For the text-containing cell, return its midpoint in [X, Y] coordinate format. 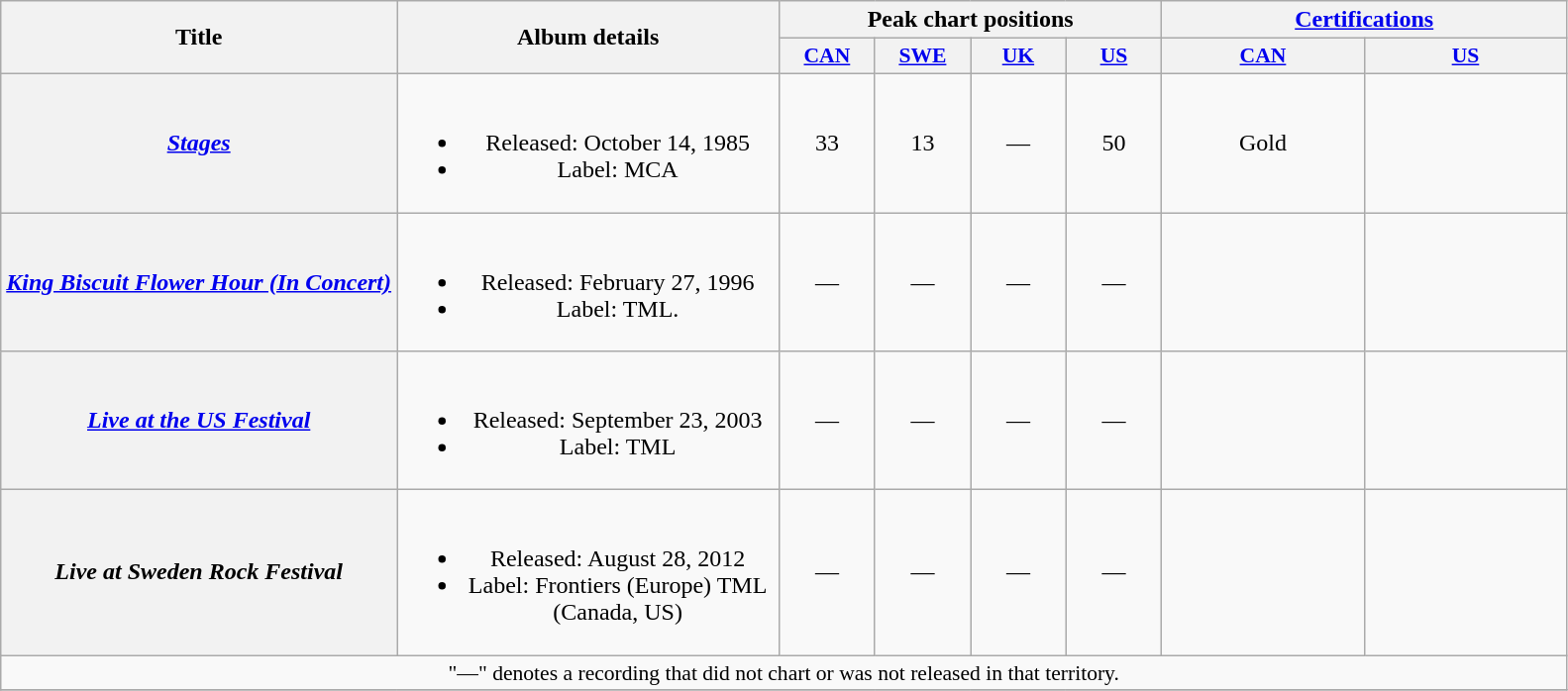
Released: September 23, 2003Label: TML [588, 421]
Album details [588, 38]
Title [199, 38]
Released: August 28, 2012Label: Frontiers (Europe) TML (Canada, US) [588, 572]
50 [1113, 143]
Certifications [1365, 20]
Stages [199, 143]
"—" denotes a recording that did not chart or was not released in that territory. [784, 673]
13 [923, 143]
Released: February 27, 1996Label: TML. [588, 281]
SWE [923, 56]
Gold [1264, 143]
Peak chart positions [971, 20]
Live at the US Festival [199, 421]
King Biscuit Flower Hour (In Concert) [199, 281]
33 [828, 143]
Released: October 14, 1985Label: MCA [588, 143]
Live at Sweden Rock Festival [199, 572]
UK [1018, 56]
